Locate the cell with the specified text and output its [x, y] center coordinate. 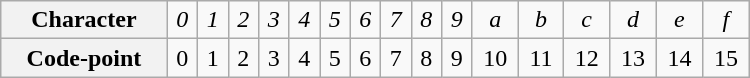
11 [540, 58]
b [540, 20]
14 [679, 58]
a [495, 20]
13 [633, 58]
15 [726, 58]
c [587, 20]
f [726, 20]
Code-point [84, 58]
12 [587, 58]
d [633, 20]
e [679, 20]
10 [495, 58]
Character [84, 20]
